Provide the [x, y] coordinate of the cell's center where the given text is located.  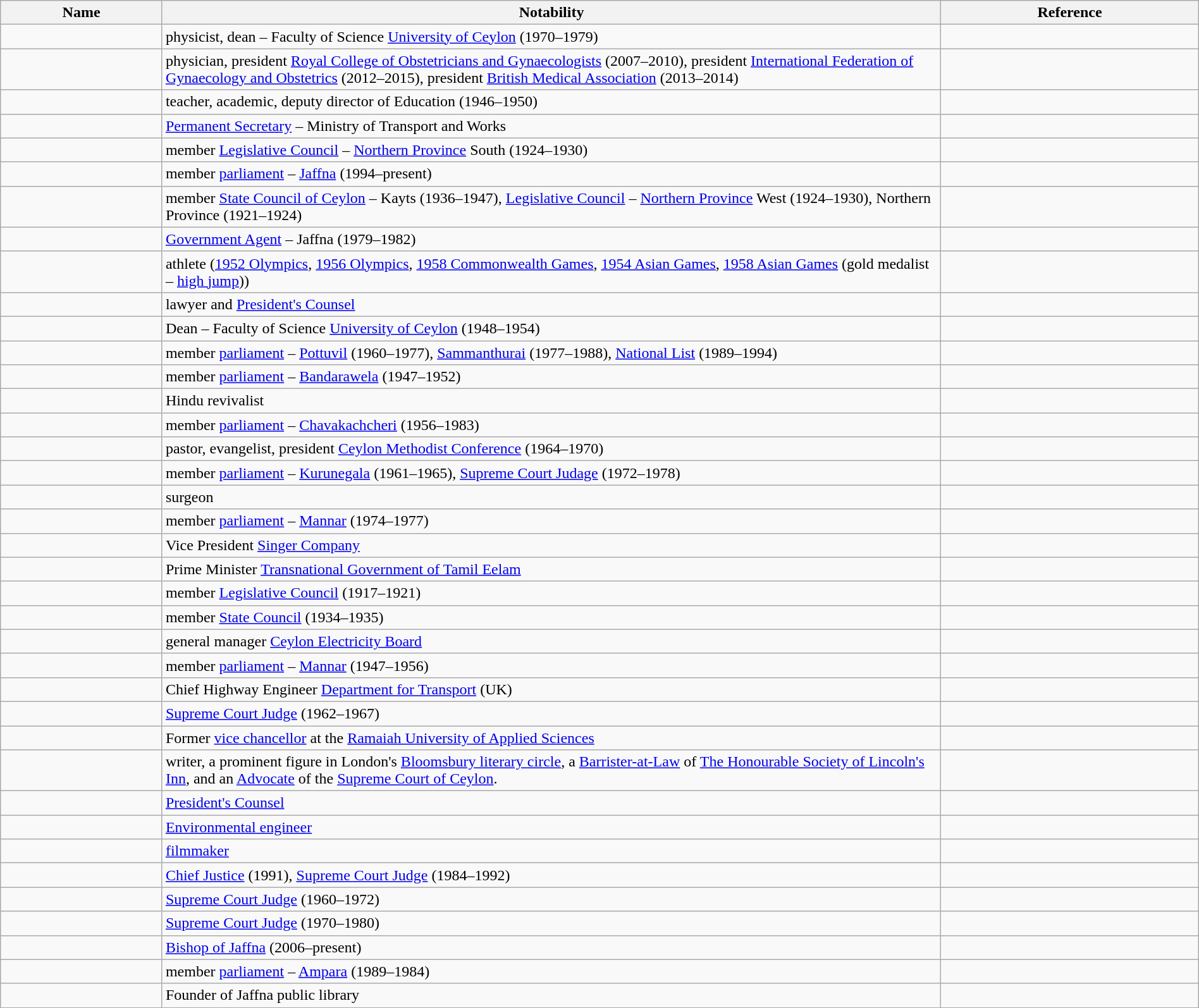
Chief Highway Engineer Department for Transport (UK) [551, 689]
general manager Ceylon Electricity Board [551, 641]
lawyer and President's Counsel [551, 304]
member parliament – Mannar (1947–1956) [551, 665]
Government Agent – Jaffna (1979–1982) [551, 239]
Hindu revivalist [551, 401]
athlete (1952 Olympics, 1956 Olympics, 1958 Commonwealth Games, 1954 Asian Games, 1958 Asian Games (gold medalist – high jump)) [551, 272]
Permanent Secretary – Ministry of Transport and Works [551, 126]
Supreme Court Judge (1962–1967) [551, 713]
Bishop of Jaffna (2006–present) [551, 947]
member parliament – Ampara (1989–1984) [551, 971]
member parliament – Kurunegala (1961–1965), Supreme Court Judage (1972–1978) [551, 473]
member State Council of Ceylon – Kayts (1936–1947), Legislative Council – Northern Province West (1924–1930), Northern Province (1921–1924) [551, 206]
member parliament – Pottuvil (1960–1977), Sammanthurai (1977–1988), National List (1989–1994) [551, 352]
Vice President Singer Company [551, 545]
Reference [1070, 13]
pastor, evangelist, president Ceylon Methodist Conference (1964–1970) [551, 449]
Supreme Court Judge (1970–1980) [551, 923]
Name [82, 13]
surgeon [551, 497]
member parliament – Chavakachcheri (1956–1983) [551, 425]
Dean – Faculty of Science University of Ceylon (1948–1954) [551, 328]
President's Counsel [551, 803]
filmmaker [551, 851]
Notability [551, 13]
Prime Minister Transnational Government of Tamil Eelam [551, 569]
member parliament – Jaffna (1994–present) [551, 174]
member Legislative Council (1917–1921) [551, 593]
Founder of Jaffna public library [551, 995]
Environmental engineer [551, 827]
teacher, academic, deputy director of Education (1946–1950) [551, 102]
Former vice chancellor at the Ramaiah University of Applied Sciences [551, 738]
member Legislative Council – Northern Province South (1924–1930) [551, 150]
physicist, dean – Faculty of Science University of Ceylon (1970–1979) [551, 37]
member parliament – Bandarawela (1947–1952) [551, 377]
Chief Justice (1991), Supreme Court Judge (1984–1992) [551, 875]
Supreme Court Judge (1960–1972) [551, 899]
member parliament – Mannar (1974–1977) [551, 521]
member State Council (1934–1935) [551, 617]
